Pinpoint the cell where the given text exists, returning its (x, y) midpoint coordinate. 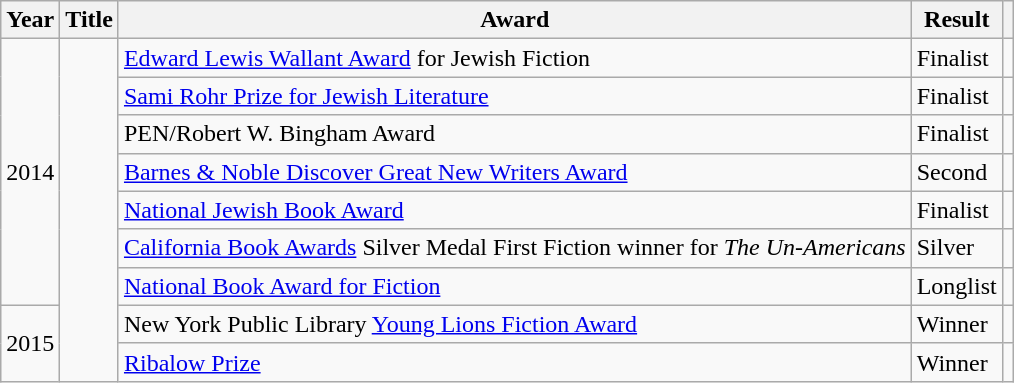
New York Public Library Young Lions Fiction Award (514, 324)
Ribalow Prize (514, 362)
PEN/Robert W. Bingham Award (514, 134)
Edward Lewis Wallant Award for Jewish Fiction (514, 58)
Silver (956, 248)
Award (514, 20)
2015 (30, 343)
National Jewish Book Award (514, 210)
Second (956, 172)
Result (956, 20)
National Book Award for Fiction (514, 286)
Longlist (956, 286)
2014 (30, 172)
Sami Rohr Prize for Jewish Literature (514, 96)
California Book Awards Silver Medal First Fiction winner for The Un-Americans (514, 248)
Barnes & Noble Discover Great New Writers Award (514, 172)
Title (90, 20)
Year (30, 20)
